Find where the given text appears and provide that cell's center as (X, Y) coordinate. 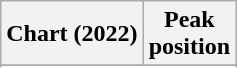
Peakposition (189, 34)
Chart (2022) (72, 34)
